Return the [X, Y] coordinate for the center point of the cell that contains the specified text.  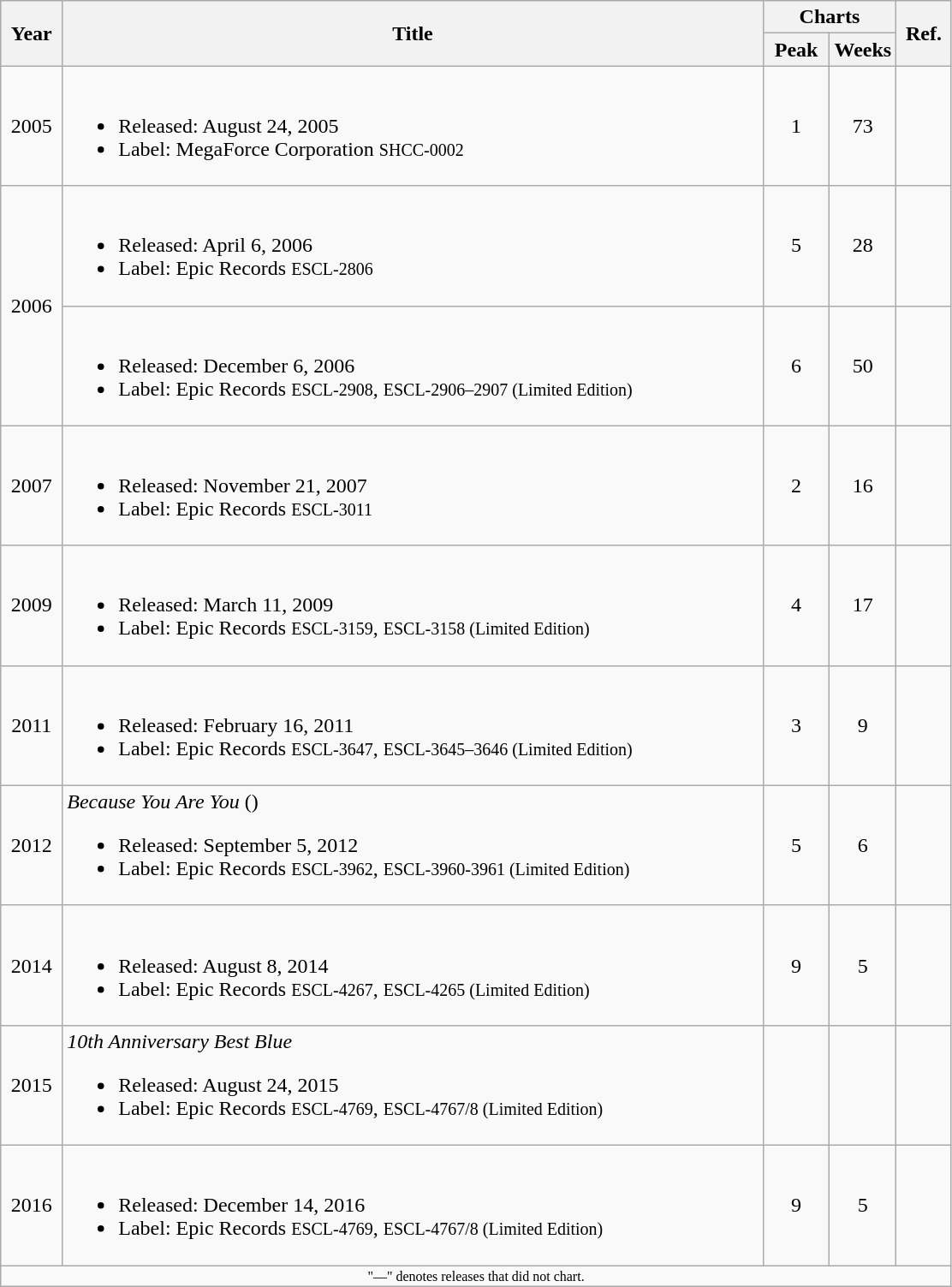
Title [413, 33]
17 [863, 605]
Released: April 6, 2006Label: Epic Records ESCL-2806 [413, 246]
2015 [32, 1085]
28 [863, 246]
Ref. [925, 33]
Released: November 21, 2007Label: Epic Records ESCL-3011 [413, 486]
Released: August 24, 2005Label: MegaForce Corporation SHCC-0002 [413, 126]
16 [863, 486]
73 [863, 126]
Peak [796, 50]
Weeks [863, 50]
1 [796, 126]
2007 [32, 486]
2 [796, 486]
Released: August 8, 2014Label: Epic Records ESCL-4267, ESCL-4265 (Limited Edition) [413, 965]
Year [32, 33]
Released: December 14, 2016Label: Epic Records ESCL-4769, ESCL-4767/8 (Limited Edition) [413, 1205]
Released: February 16, 2011Label: Epic Records ESCL-3647, ESCL-3645–3646 (Limited Edition) [413, 725]
2012 [32, 845]
Because You Are You ()Released: September 5, 2012Label: Epic Records ESCL-3962, ESCL-3960-3961 (Limited Edition) [413, 845]
"—" denotes releases that did not chart. [476, 1276]
2014 [32, 965]
2011 [32, 725]
4 [796, 605]
50 [863, 366]
Released: March 11, 2009Label: Epic Records ESCL-3159, ESCL-3158 (Limited Edition) [413, 605]
2009 [32, 605]
Released: December 6, 2006Label: Epic Records ESCL-2908, ESCL-2906–2907 (Limited Edition) [413, 366]
3 [796, 725]
10th Anniversary Best BlueReleased: August 24, 2015Label: Epic Records ESCL-4769, ESCL-4767/8 (Limited Edition) [413, 1085]
2016 [32, 1205]
2005 [32, 126]
2006 [32, 306]
Charts [829, 17]
